Pinpoint the cell where the given text exists, returning its [X, Y] midpoint coordinate. 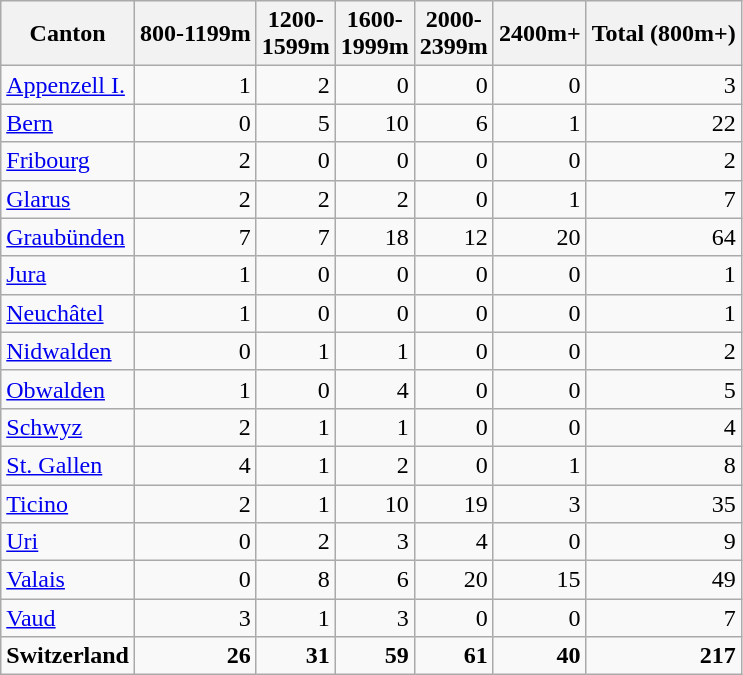
12 [454, 237]
Fribourg [68, 161]
Total (800m+) [664, 34]
Neuchâtel [68, 313]
2000-2399m [454, 34]
Obwalden [68, 389]
Bern [68, 123]
31 [296, 656]
Glarus [68, 199]
40 [540, 656]
1600-1999m [374, 34]
Nidwalden [68, 351]
Uri [68, 542]
Graubünden [68, 237]
St. Gallen [68, 465]
19 [454, 503]
18 [374, 237]
49 [664, 580]
2400m+ [540, 34]
1200-1599m [296, 34]
800-1199m [195, 34]
15 [540, 580]
Jura [68, 275]
64 [664, 237]
Vaud [68, 618]
Canton [68, 34]
9 [664, 542]
217 [664, 656]
Ticino [68, 503]
22 [664, 123]
26 [195, 656]
Switzerland [68, 656]
35 [664, 503]
Schwyz [68, 427]
61 [454, 656]
Valais [68, 580]
59 [374, 656]
Appenzell I. [68, 85]
